Search for the cell housing the specified text and yield its [x, y] center coordinate. 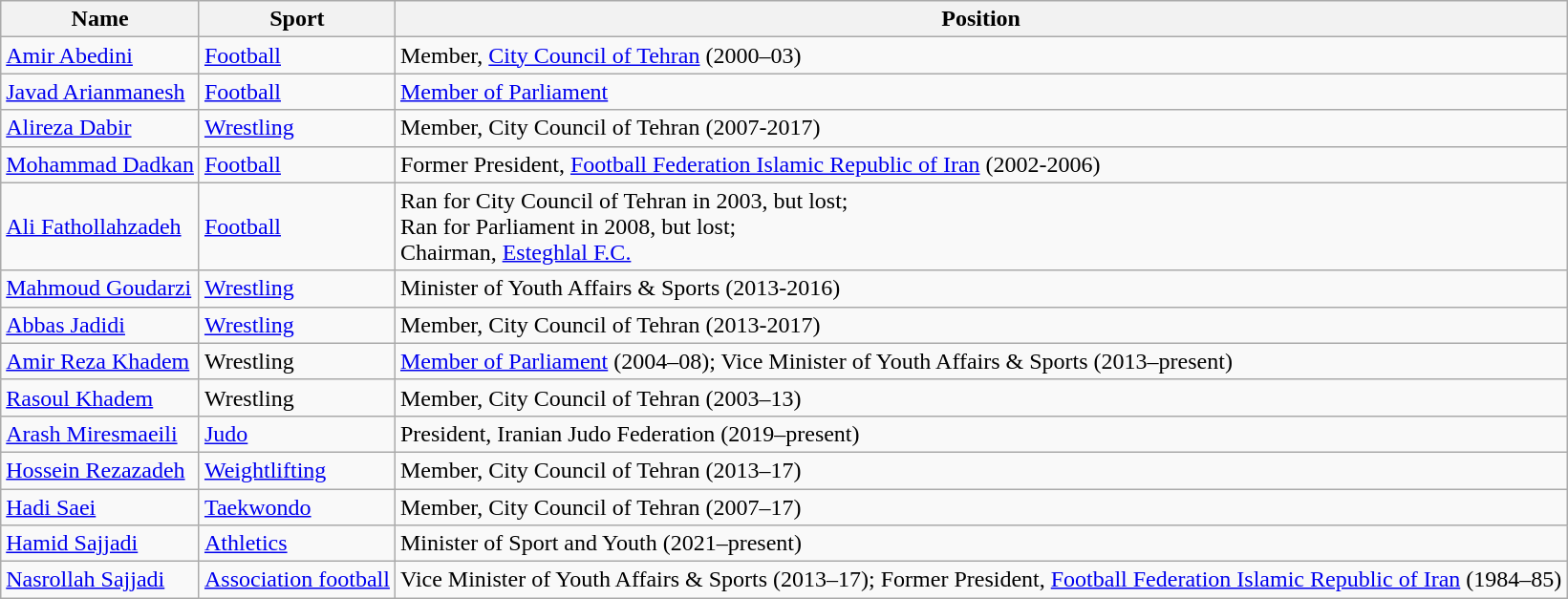
Member of Parliament (2004–08); Vice Minister of Youth Affairs & Sports (2013–present) [980, 361]
Alireza Dabir [100, 128]
Arash Miresmaeili [100, 434]
Javad Arianmanesh [100, 92]
Member, City Council of Tehran (2003–13) [980, 397]
Member, City Council of Tehran (2007-2017) [980, 128]
Hamid Sajjadi [100, 544]
Hadi Saei [100, 507]
Member of Parliament [980, 92]
Ran for City Council of Tehran in 2003, but lost; Ran for Parliament in 2008, but lost; Chairman, Esteghlal F.C. [980, 226]
Sport [296, 19]
Name [100, 19]
Vice Minister of Youth Affairs & Sports (2013–17); Former President, Football Federation Islamic Republic of Iran (1984–85) [980, 580]
Athletics [296, 544]
Mohammad Dadkan [100, 164]
Weightlifting [296, 470]
Member, City Council of Tehran (2013–17) [980, 470]
Ali Fathollahzadeh [100, 226]
Abbas Jadidi [100, 325]
Mahmoud Goudarzi [100, 289]
Member, City Council of Tehran (2013-2017) [980, 325]
Nasrollah Sajjadi [100, 580]
Minister of Youth Affairs & Sports (2013-2016) [980, 289]
Amir Abedini [100, 55]
Rasoul Khadem [100, 397]
Former President, Football Federation Islamic Republic of Iran (2002-2006) [980, 164]
Association football [296, 580]
Judo [296, 434]
President, Iranian Judo Federation (2019–present) [980, 434]
Position [980, 19]
Minister of Sport and Youth (2021–present) [980, 544]
Member, City Council of Tehran (2000–03) [980, 55]
Hossein Rezazadeh [100, 470]
Taekwondo [296, 507]
Member, City Council of Tehran (2007–17) [980, 507]
Amir Reza Khadem [100, 361]
